Locate the cell with the specified text and output its (x, y) center coordinate. 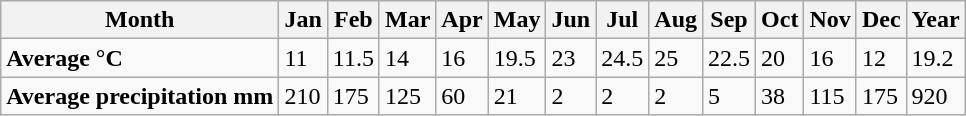
21 (517, 96)
920 (936, 96)
Apr (462, 20)
11.5 (353, 58)
Year (936, 20)
Month (140, 20)
5 (730, 96)
14 (407, 58)
Jan (303, 20)
Dec (881, 20)
11 (303, 58)
Mar (407, 20)
125 (407, 96)
25 (676, 58)
23 (571, 58)
210 (303, 96)
38 (780, 96)
19.5 (517, 58)
Nov (830, 20)
Jun (571, 20)
Sep (730, 20)
115 (830, 96)
20 (780, 58)
22.5 (730, 58)
12 (881, 58)
Feb (353, 20)
60 (462, 96)
Aug (676, 20)
Average precipitation mm (140, 96)
Average °C (140, 58)
24.5 (622, 58)
19.2 (936, 58)
May (517, 20)
Oct (780, 20)
Jul (622, 20)
